Detect which cell encompasses the target text, then output its [X, Y] center coordinate. 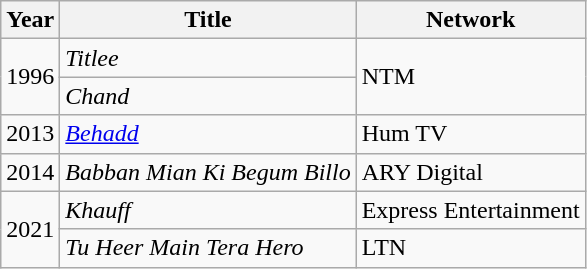
2021 [30, 229]
Titlee [208, 58]
Behadd [208, 134]
2014 [30, 172]
Tu Heer Main Tera Hero [208, 248]
Year [30, 20]
Khauff [208, 210]
NTM [470, 77]
1996 [30, 77]
Hum TV [470, 134]
Babban Mian Ki Begum Billo [208, 172]
Chand [208, 96]
Title [208, 20]
Express Entertainment [470, 210]
ARY Digital [470, 172]
LTN [470, 248]
Network [470, 20]
2013 [30, 134]
